Return the (X, Y) coordinate for the center point of the cell that contains the specified text.  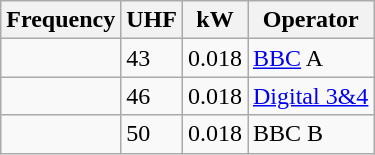
43 (152, 58)
50 (152, 134)
46 (152, 96)
UHF (152, 20)
BBC B (311, 134)
BBC A (311, 58)
Digital 3&4 (311, 96)
Frequency (61, 20)
Operator (311, 20)
kW (214, 20)
